Extract the [X, Y] coordinate from the center of the cell holding the provided text.  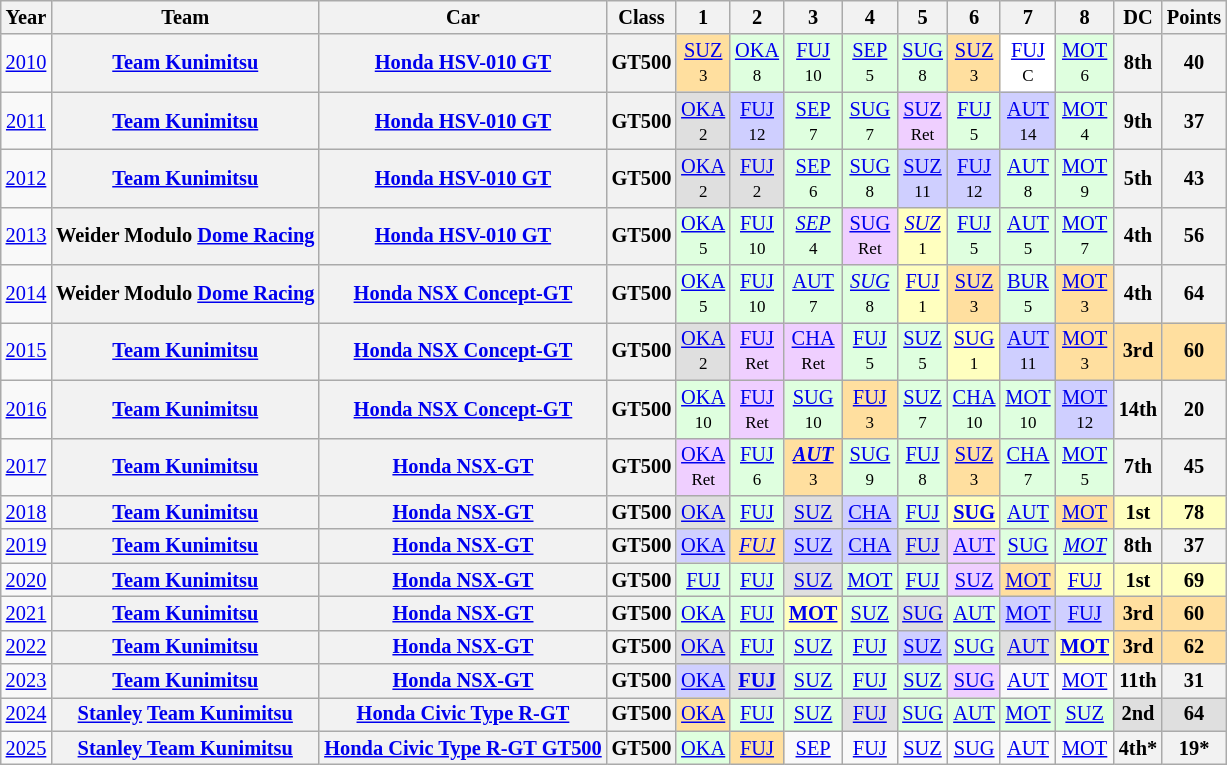
56 [1194, 236]
2020 [26, 580]
2010 [26, 63]
19* [1194, 748]
2023 [26, 681]
AUT11 [1028, 351]
AUT5 [1028, 236]
Class [642, 17]
6 [974, 17]
2011 [26, 121]
11th [1138, 681]
69 [1194, 580]
DC [1138, 17]
2017 [26, 467]
SUZ1 [922, 236]
Honda Civic Type R-GT GT500 [462, 748]
8 [1084, 17]
2021 [26, 613]
4 [870, 17]
SUG10 [813, 409]
SEP [813, 748]
9th [1138, 121]
Team [185, 17]
FUJ3 [870, 409]
2014 [26, 294]
OKARet [703, 467]
FUJ1 [922, 294]
Honda Civic Type R-GT [462, 714]
2013 [26, 236]
FUJ6 [757, 467]
FUJ8 [922, 467]
5th [1138, 178]
4th* [1138, 748]
OKA8 [757, 63]
3 [813, 17]
7 [1028, 17]
78 [1194, 512]
2 [757, 17]
20 [1194, 409]
SUG9 [870, 467]
31 [1194, 681]
2024 [26, 714]
AUT3 [813, 467]
SUZRet [922, 121]
AUT14 [1028, 121]
AUT8 [1028, 178]
1 [703, 17]
AUT7 [813, 294]
SUZ5 [922, 351]
2022 [26, 647]
CHA10 [974, 409]
SUG1 [974, 351]
CHA7 [1028, 467]
45 [1194, 467]
SEP5 [870, 63]
FUJC [1028, 63]
MOT6 [1084, 63]
Year [26, 17]
5 [922, 17]
2025 [26, 748]
MOT5 [1084, 467]
BUR5 [1028, 294]
MOT12 [1084, 409]
2012 [26, 178]
2015 [26, 351]
CHARet [813, 351]
43 [1194, 178]
40 [1194, 63]
OKA10 [703, 409]
SEP4 [813, 236]
2019 [26, 546]
MOT7 [1084, 236]
MOT4 [1084, 121]
MOT10 [1028, 409]
SUG7 [870, 121]
SUGRet [870, 236]
SUZ11 [922, 178]
Points [1194, 17]
MOT9 [1084, 178]
14th [1138, 409]
2018 [26, 512]
SEP6 [813, 178]
SUZ7 [922, 409]
SEP7 [813, 121]
2016 [26, 409]
FUJ2 [757, 178]
Car [462, 17]
62 [1194, 647]
2nd [1138, 714]
7th [1138, 467]
